For the text-containing cell, return its midpoint in (x, y) coordinate format. 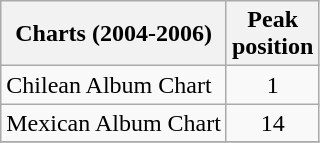
Charts (2004-2006) (114, 34)
14 (272, 123)
Chilean Album Chart (114, 85)
Mexican Album Chart (114, 123)
1 (272, 85)
Peakposition (272, 34)
